From the cell containing the given text, extract its center point as (X, Y) coordinate. 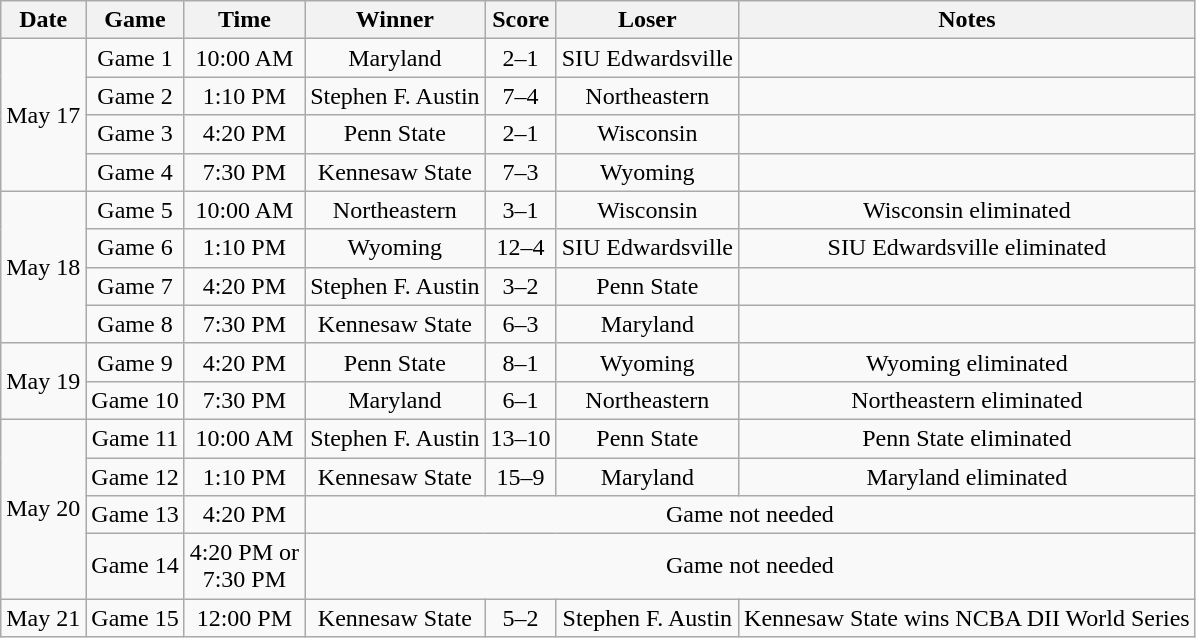
May 19 (44, 381)
12–4 (520, 248)
May 18 (44, 267)
Game 15 (135, 618)
Score (520, 20)
15–9 (520, 477)
Game 2 (135, 96)
Time (244, 20)
3–2 (520, 286)
6–3 (520, 324)
Game 12 (135, 477)
Wisconsin eliminated (968, 210)
Winner (395, 20)
Game 9 (135, 362)
May 21 (44, 618)
4:20 PM or7:30 PM (244, 566)
Date (44, 20)
Wyoming eliminated (968, 362)
5–2 (520, 618)
Game 5 (135, 210)
13–10 (520, 438)
Game 6 (135, 248)
Game 8 (135, 324)
Game 14 (135, 566)
Notes (968, 20)
12:00 PM (244, 618)
Game 7 (135, 286)
3–1 (520, 210)
May 20 (44, 508)
7–3 (520, 172)
8–1 (520, 362)
6–1 (520, 400)
7–4 (520, 96)
SIU Edwardsville eliminated (968, 248)
Game 1 (135, 58)
Maryland eliminated (968, 477)
Game 3 (135, 134)
Game 11 (135, 438)
Game 4 (135, 172)
May 17 (44, 115)
Game 13 (135, 515)
Penn State eliminated (968, 438)
Kennesaw State wins NCBA DII World Series (968, 618)
Loser (647, 20)
Northeastern eliminated (968, 400)
Game 10 (135, 400)
Game (135, 20)
